Provide the (X, Y) coordinate of the cell's center where the given text is located.  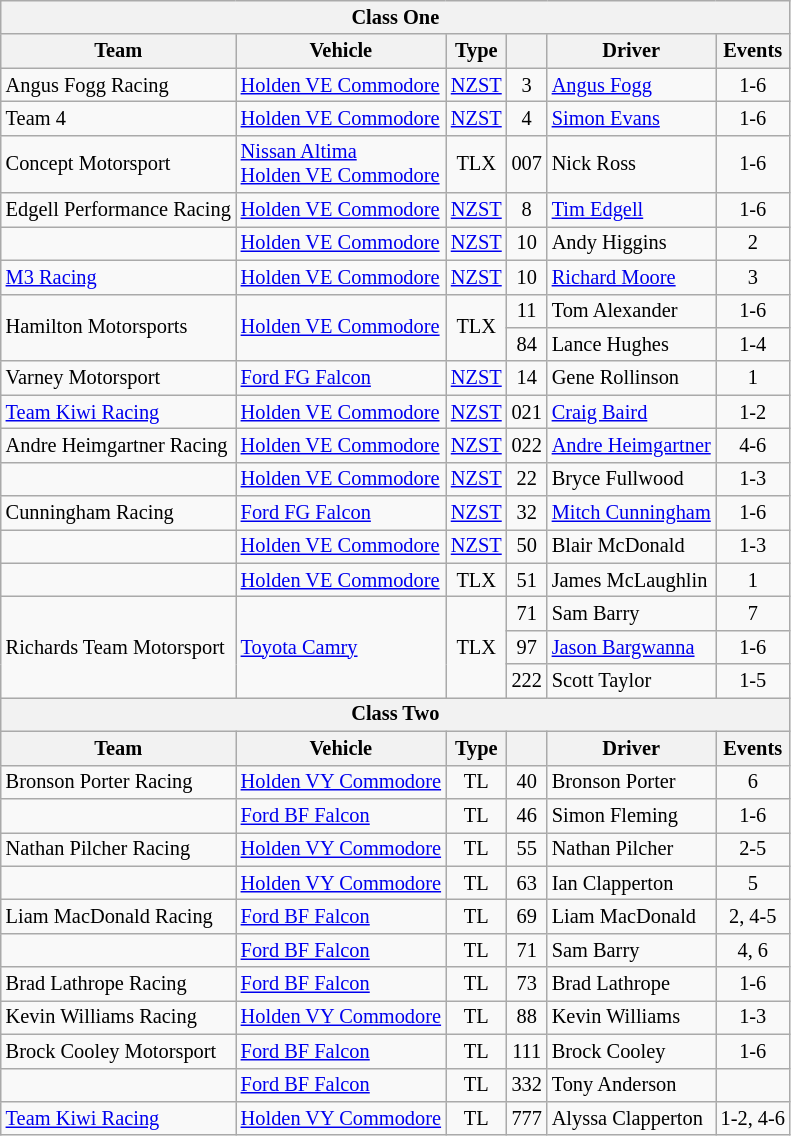
777 (527, 1118)
4, 6 (753, 950)
Kevin Williams (632, 1017)
021 (527, 412)
Brock Cooley (632, 1051)
63 (527, 883)
32 (527, 513)
Class One (396, 17)
111 (527, 1051)
Andre Heimgartner Racing (118, 445)
Richard Moore (632, 277)
2-5 (753, 849)
Andre Heimgartner (632, 445)
Blair McDonald (632, 546)
40 (527, 782)
Angus Fogg Racing (118, 85)
Mitch Cunningham (632, 513)
55 (527, 849)
Nissan Altima Holden VE Commodore (341, 164)
Alyssa Clapperton (632, 1118)
1-5 (753, 681)
Bryce Fullwood (632, 479)
Andy Higgins (632, 243)
2, 4-5 (753, 916)
14 (527, 378)
Varney Motorsport (118, 378)
69 (527, 916)
Lance Hughes (632, 344)
Jason Bargwanna (632, 647)
Ian Clapperton (632, 883)
4 (527, 118)
M3 Racing (118, 277)
1-2 (753, 412)
Simon Evans (632, 118)
022 (527, 445)
Liam MacDonald (632, 916)
222 (527, 681)
Toyota Camry (341, 646)
88 (527, 1017)
73 (527, 984)
7 (753, 613)
84 (527, 344)
97 (527, 647)
Nathan Pilcher (632, 849)
Brock Cooley Motorsport (118, 1051)
22 (527, 479)
Tom Alexander (632, 311)
5 (753, 883)
51 (527, 580)
Simon Fleming (632, 815)
Tim Edgell (632, 210)
Edgell Performance Racing (118, 210)
Liam MacDonald Racing (118, 916)
Nick Ross (632, 164)
50 (527, 546)
Bronson Porter (632, 782)
332 (527, 1085)
Kevin Williams Racing (118, 1017)
Craig Baird (632, 412)
Tony Anderson (632, 1085)
6 (753, 782)
11 (527, 311)
007 (527, 164)
Cunningham Racing (118, 513)
46 (527, 815)
Richards Team Motorsport (118, 646)
2 (753, 243)
1-4 (753, 344)
Brad Lathrope (632, 984)
1-2, 4-6 (753, 1118)
Brad Lathrope Racing (118, 984)
James McLaughlin (632, 580)
Nathan Pilcher Racing (118, 849)
Team 4 (118, 118)
Gene Rollinson (632, 378)
Bronson Porter Racing (118, 782)
Angus Fogg (632, 85)
8 (527, 210)
Class Two (396, 714)
Concept Motorsport (118, 164)
Hamilton Motorsports (118, 328)
Scott Taylor (632, 681)
4-6 (753, 445)
